Scan for the cell matching the given text and deliver its (X, Y) coordinate at center. 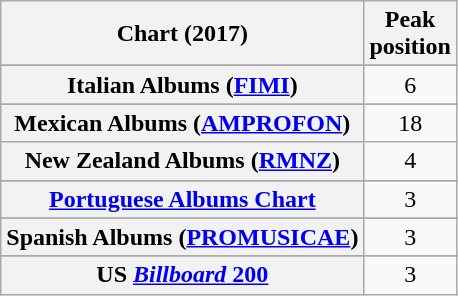
Italian Albums (FIMI) (182, 85)
Mexican Albums (AMPROFON) (182, 123)
Peakposition (410, 34)
4 (410, 161)
18 (410, 123)
Spanish Albums (PROMUSICAE) (182, 237)
US Billboard 200 (182, 275)
New Zealand Albums (RMNZ) (182, 161)
Portuguese Albums Chart (182, 199)
Chart (2017) (182, 34)
6 (410, 85)
